Capture the cell that displays the provided text and extract its [X, Y] central coordinate. 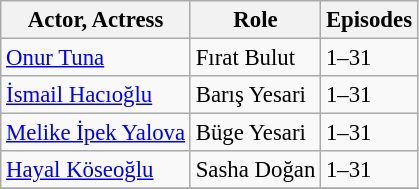
Onur Tuna [96, 58]
Barış Yesari [255, 95]
İsmail Hacıoğlu [96, 95]
Role [255, 20]
Hayal Köseoğlu [96, 170]
Episodes [370, 20]
Büge Yesari [255, 133]
Melike İpek Yalova [96, 133]
Sasha Doğan [255, 170]
Fırat Bulut [255, 58]
Actor, Actress [96, 20]
